Output the (X, Y) coordinate of the center of the cell containing the given text.  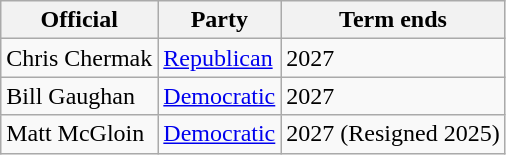
2027 (Resigned 2025) (393, 134)
Term ends (393, 20)
Chris Chermak (80, 58)
Republican (220, 58)
Official (80, 20)
Bill Gaughan (80, 96)
Matt McGloin (80, 134)
Party (220, 20)
